Identify which cell holds the provided text, then report its [X, Y] central coordinate. 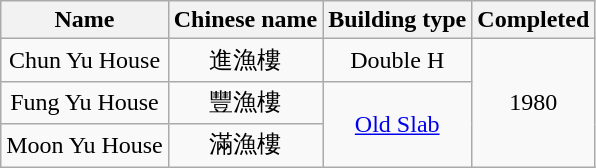
Building type [398, 20]
Moon Yu House [85, 146]
Name [85, 20]
Completed [534, 20]
Fung Yu House [85, 102]
1980 [534, 103]
進漁樓 [245, 60]
滿漁樓 [245, 146]
Double H [398, 60]
Old Slab [398, 124]
豐漁樓 [245, 102]
Chun Yu House [85, 60]
Chinese name [245, 20]
